Identify which cell holds the provided text, then report its (X, Y) central coordinate. 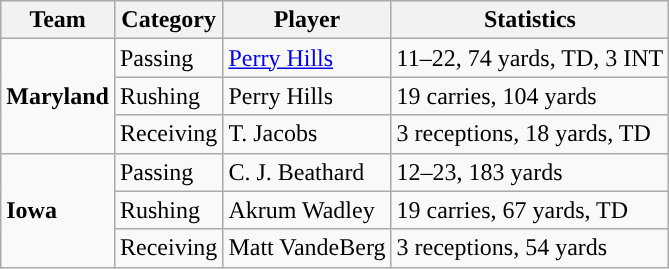
Category (168, 20)
Akrum Wadley (307, 210)
Maryland (58, 96)
Iowa (58, 210)
Player (307, 20)
C. J. Beathard (307, 172)
12–23, 183 yards (530, 172)
Team (58, 20)
11–22, 74 yards, TD, 3 INT (530, 58)
Matt VandeBerg (307, 248)
19 carries, 67 yards, TD (530, 210)
T. Jacobs (307, 134)
19 carries, 104 yards (530, 96)
Statistics (530, 20)
3 receptions, 18 yards, TD (530, 134)
3 receptions, 54 yards (530, 248)
